Return [x, y] of the center of cell containing provided text 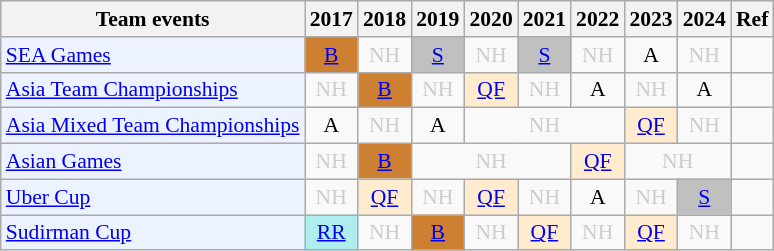
SEA Games [153, 55]
Sudirman Cup [153, 233]
2024 [704, 19]
2018 [384, 19]
2019 [438, 19]
2021 [544, 19]
Asia Mixed Team Championships [153, 126]
Asian Games [153, 162]
RR [332, 233]
2022 [598, 19]
Team events [153, 19]
2023 [650, 19]
2017 [332, 19]
Asia Team Championships [153, 90]
Ref [752, 19]
2020 [490, 19]
Uber Cup [153, 197]
